Pinpoint the cell where the given text exists, returning its (X, Y) midpoint coordinate. 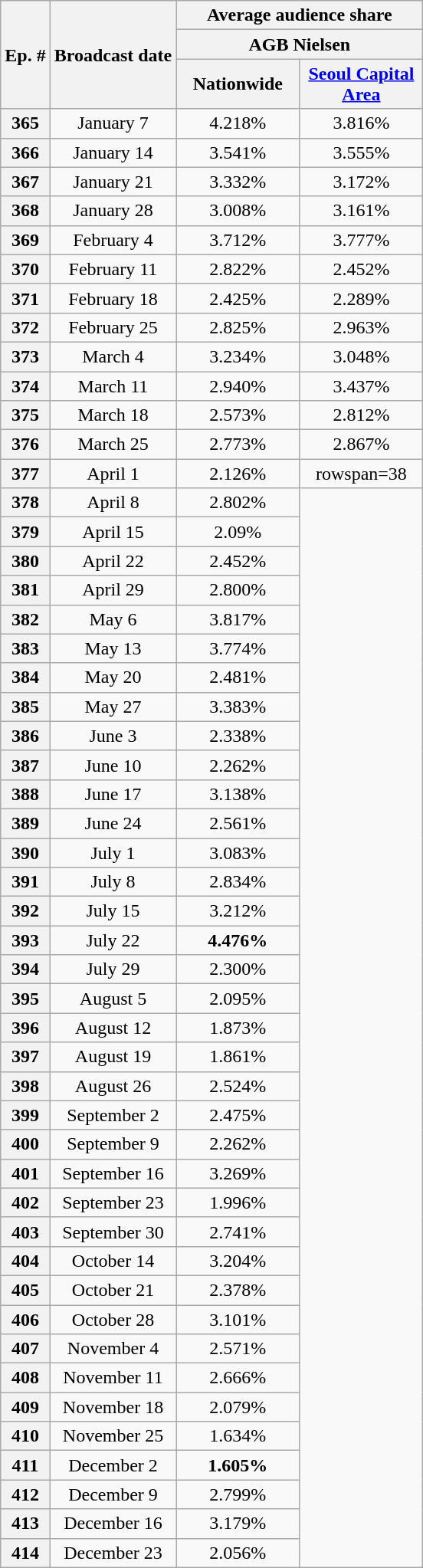
October 28 (113, 1319)
May 6 (113, 619)
382 (25, 619)
November 11 (113, 1378)
367 (25, 182)
August 26 (113, 1086)
April 22 (113, 561)
2.834% (238, 882)
4.476% (238, 940)
Average audience share (300, 15)
December 16 (113, 1524)
3.101% (238, 1319)
3.008% (238, 211)
May 13 (113, 648)
Broadcast date (113, 55)
3.555% (362, 153)
3.383% (238, 707)
June 17 (113, 794)
393 (25, 940)
April 15 (113, 532)
377 (25, 474)
1.996% (238, 1202)
2.802% (238, 503)
386 (25, 736)
3.138% (238, 794)
369 (25, 240)
2.056% (238, 1553)
404 (25, 1261)
1.861% (238, 1057)
2.773% (238, 444)
July 15 (113, 911)
3.172% (362, 182)
387 (25, 765)
410 (25, 1436)
376 (25, 444)
AGB Nielsen (300, 44)
3.817% (238, 619)
1.605% (238, 1465)
2.867% (362, 444)
2.126% (238, 474)
409 (25, 1407)
366 (25, 153)
3.269% (238, 1173)
July 22 (113, 940)
3.048% (362, 356)
July 1 (113, 853)
September 2 (113, 1115)
2.524% (238, 1086)
1.873% (238, 1028)
July 8 (113, 882)
2.571% (238, 1349)
391 (25, 882)
3.774% (238, 648)
April 8 (113, 503)
2.289% (362, 298)
3.712% (238, 240)
389 (25, 823)
January 28 (113, 211)
2.300% (238, 969)
372 (25, 327)
2.812% (362, 415)
2.338% (238, 736)
February 18 (113, 298)
March 25 (113, 444)
380 (25, 561)
June 10 (113, 765)
3.161% (362, 211)
390 (25, 853)
May 20 (113, 677)
402 (25, 1202)
January 21 (113, 182)
385 (25, 707)
2.573% (238, 415)
3.816% (362, 123)
2.09% (238, 532)
392 (25, 911)
2.561% (238, 823)
378 (25, 503)
379 (25, 532)
406 (25, 1319)
April 1 (113, 474)
March 18 (113, 415)
February 11 (113, 269)
September 23 (113, 1202)
3.437% (362, 385)
2.425% (238, 298)
May 27 (113, 707)
June 24 (113, 823)
3.204% (238, 1261)
January 14 (113, 153)
2.800% (238, 590)
3.083% (238, 853)
395 (25, 999)
2.822% (238, 269)
2.799% (238, 1494)
3.777% (362, 240)
388 (25, 794)
March 11 (113, 385)
July 29 (113, 969)
2.825% (238, 327)
368 (25, 211)
2.475% (238, 1115)
413 (25, 1524)
February 4 (113, 240)
2.481% (238, 677)
399 (25, 1115)
414 (25, 1553)
412 (25, 1494)
4.218% (238, 123)
373 (25, 356)
rowspan=38 (362, 474)
October 21 (113, 1290)
September 30 (113, 1232)
March 4 (113, 356)
October 14 (113, 1261)
June 3 (113, 736)
405 (25, 1290)
381 (25, 590)
2.079% (238, 1407)
2.940% (238, 385)
August 19 (113, 1057)
December 9 (113, 1494)
3.179% (238, 1524)
December 23 (113, 1553)
400 (25, 1144)
August 12 (113, 1028)
384 (25, 677)
3.234% (238, 356)
365 (25, 123)
3.541% (238, 153)
397 (25, 1057)
2.666% (238, 1378)
August 5 (113, 999)
371 (25, 298)
2.095% (238, 999)
September 9 (113, 1144)
September 16 (113, 1173)
November 18 (113, 1407)
3.212% (238, 911)
370 (25, 269)
January 7 (113, 123)
2.963% (362, 327)
375 (25, 415)
383 (25, 648)
408 (25, 1378)
November 4 (113, 1349)
3.332% (238, 182)
Seoul Capital Area (362, 84)
1.634% (238, 1436)
407 (25, 1349)
398 (25, 1086)
Ep. # (25, 55)
Nationwide (238, 84)
401 (25, 1173)
394 (25, 969)
December 2 (113, 1465)
403 (25, 1232)
374 (25, 385)
February 25 (113, 327)
2.378% (238, 1290)
2.741% (238, 1232)
396 (25, 1028)
November 25 (113, 1436)
411 (25, 1465)
April 29 (113, 590)
